Scan for the cell matching the given text and deliver its [x, y] coordinate at center. 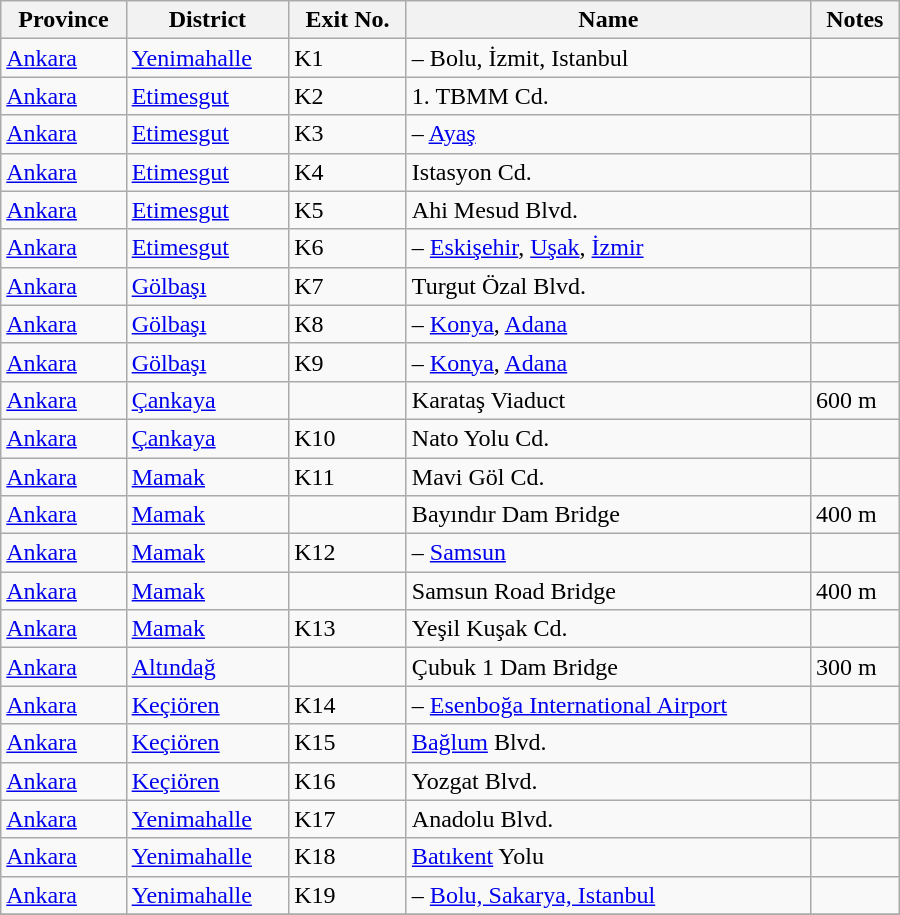
District [208, 20]
Karataş Viaduct [608, 400]
K13 [348, 629]
K3 [348, 134]
Province [64, 20]
Batıkent Yolu [608, 857]
K6 [348, 248]
Anadolu Blvd. [608, 819]
Name [608, 20]
Yozgat Blvd. [608, 781]
– Bolu, Sakarya, Istanbul [608, 895]
K17 [348, 819]
Çubuk 1 Dam Bridge [608, 667]
K4 [348, 172]
Turgut Özal Blvd. [608, 286]
K18 [348, 857]
Notes [854, 20]
K9 [348, 362]
– Ayaş [608, 134]
K12 [348, 553]
Samsun Road Bridge [608, 591]
600 m [854, 400]
– Esenboğa International Airport [608, 705]
Bağlum Blvd. [608, 743]
Mavi Göl Cd. [608, 477]
– Samsun [608, 553]
1. TBMM Cd. [608, 96]
300 m [854, 667]
Ahi Mesud Blvd. [608, 210]
K11 [348, 477]
Exit No. [348, 20]
Altındağ [208, 667]
K19 [348, 895]
K16 [348, 781]
K14 [348, 705]
K1 [348, 58]
K5 [348, 210]
Istasyon Cd. [608, 172]
Bayındır Dam Bridge [608, 515]
Nato Yolu Cd. [608, 438]
K15 [348, 743]
K8 [348, 324]
Yeşil Kuşak Cd. [608, 629]
– Eskişehir, Uşak, İzmir [608, 248]
– Bolu, İzmit, Istanbul [608, 58]
K7 [348, 286]
K10 [348, 438]
K2 [348, 96]
